Find where the given text appears and provide that cell's center as (X, Y) coordinate. 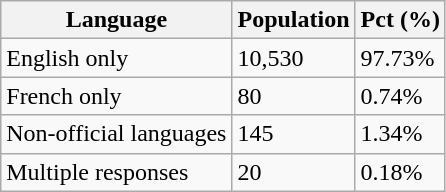
0.18% (400, 172)
Language (116, 20)
20 (294, 172)
Population (294, 20)
Non-official languages (116, 134)
French only (116, 96)
Pct (%) (400, 20)
80 (294, 96)
97.73% (400, 58)
1.34% (400, 134)
English only (116, 58)
145 (294, 134)
Multiple responses (116, 172)
10,530 (294, 58)
0.74% (400, 96)
